For the text-containing cell, return its midpoint in [x, y] coordinate format. 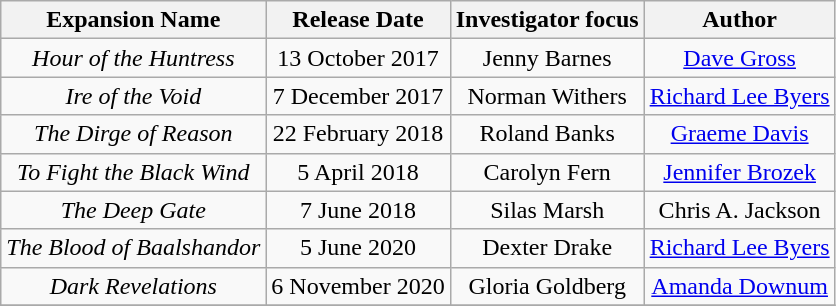
Carolyn Fern [547, 172]
Dexter Drake [547, 248]
Roland Banks [547, 134]
Ire of the Void [134, 96]
To Fight the Black Wind [134, 172]
Author [740, 20]
7 December 2017 [358, 96]
5 June 2020 [358, 248]
Jenny Barnes [547, 58]
Jennifer Brozek [740, 172]
Hour of the Huntress [134, 58]
The Deep Gate [134, 210]
7 June 2018 [358, 210]
5 April 2018 [358, 172]
13 October 2017 [358, 58]
Release Date [358, 20]
Norman Withers [547, 96]
6 November 2020 [358, 286]
Dave Gross [740, 58]
Dark Revelations [134, 286]
Investigator focus [547, 20]
The Dirge of Reason [134, 134]
Chris A. Jackson [740, 210]
The Blood of Baalshandor [134, 248]
Expansion Name [134, 20]
Amanda Downum [740, 286]
Graeme Davis [740, 134]
22 February 2018 [358, 134]
Gloria Goldberg [547, 286]
Silas Marsh [547, 210]
